Search for the cell housing the specified text and yield its [x, y] center coordinate. 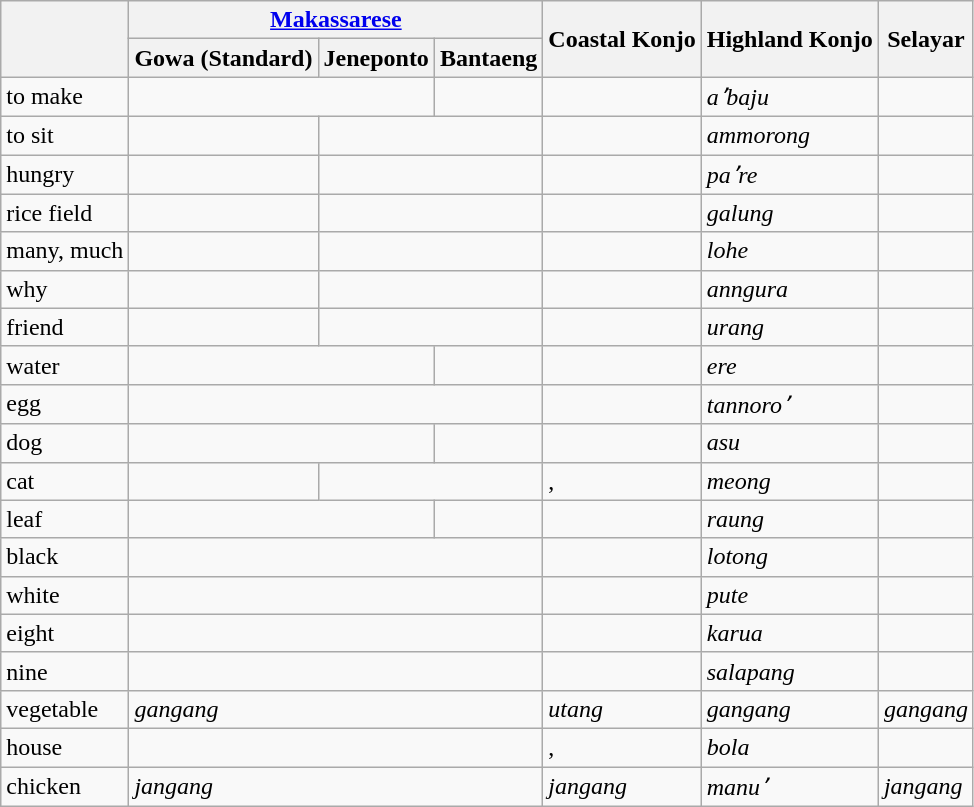
ere [790, 365]
lohe [790, 251]
egg [65, 404]
Bantaeng [488, 58]
to sit [65, 135]
Selayar [926, 39]
manuʼ [790, 786]
why [65, 289]
paʼre [790, 174]
rice field [65, 213]
Makassarese [336, 20]
dog [65, 443]
galung [790, 213]
Jeneponto [376, 58]
Highland Konjo [790, 39]
water [65, 365]
bola [790, 747]
to make [65, 97]
asu [790, 443]
black [65, 557]
white [65, 595]
tannoroʼ [790, 404]
salapang [790, 671]
nine [65, 671]
Coastal Konjo [622, 39]
chicken [65, 786]
cat [65, 481]
raung [790, 519]
hungry [65, 174]
house [65, 747]
utang [622, 709]
lotong [790, 557]
meong [790, 481]
friend [65, 327]
pute [790, 595]
karua [790, 633]
many, much [65, 251]
leaf [65, 519]
anngura [790, 289]
ammorong [790, 135]
vegetable [65, 709]
Gowa (Standard) [224, 58]
aʼbaju [790, 97]
urang [790, 327]
eight [65, 633]
